Provide the [X, Y] coordinate of the cell's center where the given text is located.  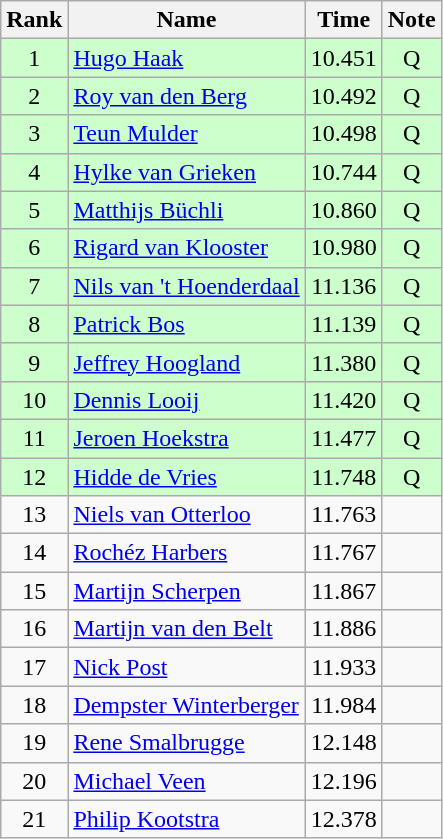
21 [34, 819]
Hylke van Grieken [186, 172]
13 [34, 515]
Jeroen Hoekstra [186, 438]
Roy van den Berg [186, 96]
8 [34, 324]
2 [34, 96]
9 [34, 362]
11.139 [344, 324]
11.763 [344, 515]
Martijn van den Belt [186, 629]
Dennis Looij [186, 400]
11.420 [344, 400]
7 [34, 286]
Patrick Bos [186, 324]
Time [344, 20]
11 [34, 438]
11.380 [344, 362]
Teun Mulder [186, 134]
Philip Kootstra [186, 819]
12.196 [344, 781]
15 [34, 591]
17 [34, 667]
10 [34, 400]
Jeffrey Hoogland [186, 362]
Hidde de Vries [186, 477]
6 [34, 248]
12.148 [344, 743]
3 [34, 134]
11.933 [344, 667]
11.984 [344, 705]
Martijn Scherpen [186, 591]
Rene Smalbrugge [186, 743]
5 [34, 210]
1 [34, 58]
11.477 [344, 438]
4 [34, 172]
Matthijs Büchli [186, 210]
11.748 [344, 477]
11.867 [344, 591]
Rigard van Klooster [186, 248]
19 [34, 743]
14 [34, 553]
20 [34, 781]
10.860 [344, 210]
10.980 [344, 248]
Hugo Haak [186, 58]
11.886 [344, 629]
11.767 [344, 553]
Rank [34, 20]
Name [186, 20]
12.378 [344, 819]
10.744 [344, 172]
Note [412, 20]
Niels van Otterloo [186, 515]
10.498 [344, 134]
10.492 [344, 96]
Michael Veen [186, 781]
16 [34, 629]
18 [34, 705]
Nils van 't Hoenderdaal [186, 286]
12 [34, 477]
Dempster Winterberger [186, 705]
11.136 [344, 286]
10.451 [344, 58]
Rochéz Harbers [186, 553]
Nick Post [186, 667]
